Capture the cell that displays the provided text and extract its [X, Y] central coordinate. 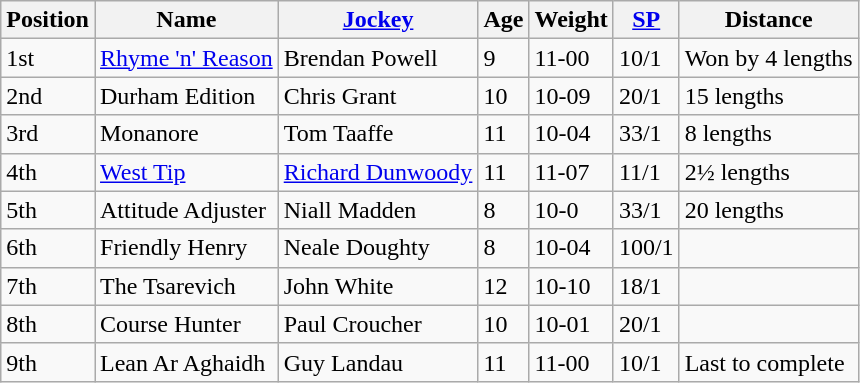
Neale Doughty [378, 248]
John White [378, 286]
Won by 4 lengths [768, 58]
Age [504, 20]
Richard Dunwoody [378, 172]
Chris Grant [378, 96]
12 [504, 286]
8 lengths [768, 134]
Last to complete [768, 362]
15 lengths [768, 96]
7th [48, 286]
1st [48, 58]
Lean Ar Aghaidh [186, 362]
Weight [571, 20]
2nd [48, 96]
6th [48, 248]
Niall Madden [378, 210]
11/1 [646, 172]
100/1 [646, 248]
Position [48, 20]
4th [48, 172]
9th [48, 362]
2½ lengths [768, 172]
Tom Taaffe [378, 134]
Paul Croucher [378, 324]
3rd [48, 134]
10-10 [571, 286]
Course Hunter [186, 324]
Friendly Henry [186, 248]
Jockey [378, 20]
Guy Landau [378, 362]
The Tsarevich [186, 286]
18/1 [646, 286]
20 lengths [768, 210]
SP [646, 20]
10-0 [571, 210]
Attitude Adjuster [186, 210]
9 [504, 58]
West Tip [186, 172]
10-09 [571, 96]
Distance [768, 20]
Name [186, 20]
11-07 [571, 172]
Durham Edition [186, 96]
Monanore [186, 134]
10-01 [571, 324]
Brendan Powell [378, 58]
Rhyme 'n' Reason [186, 58]
5th [48, 210]
8th [48, 324]
